For the text-containing cell, return its midpoint in [X, Y] coordinate format. 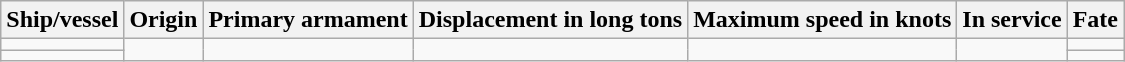
Displacement in long tons [550, 20]
Origin [164, 20]
In service [1012, 20]
Fate [1095, 20]
Maximum speed in knots [822, 20]
Primary armament [308, 20]
Ship/vessel [62, 20]
